Detect which cell encompasses the target text, then output its (X, Y) center coordinate. 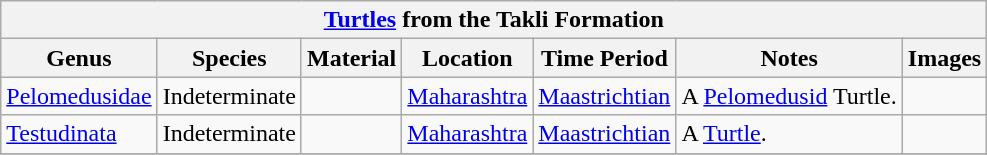
Location (468, 58)
Material (351, 58)
A Pelomedusid Turtle. (789, 96)
Turtles from the Takli Formation (494, 20)
Species (229, 58)
Pelomedusidae (79, 96)
Testudinata (79, 134)
Images (944, 58)
Time Period (604, 58)
Notes (789, 58)
A Turtle. (789, 134)
Genus (79, 58)
